Output the [x, y] coordinate of the center of the cell containing the given text.  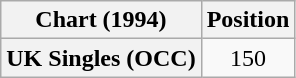
UK Singles (OCC) [101, 58]
Chart (1994) [101, 20]
Position [248, 20]
150 [248, 58]
